From the cell containing the given text, extract its center point as (x, y) coordinate. 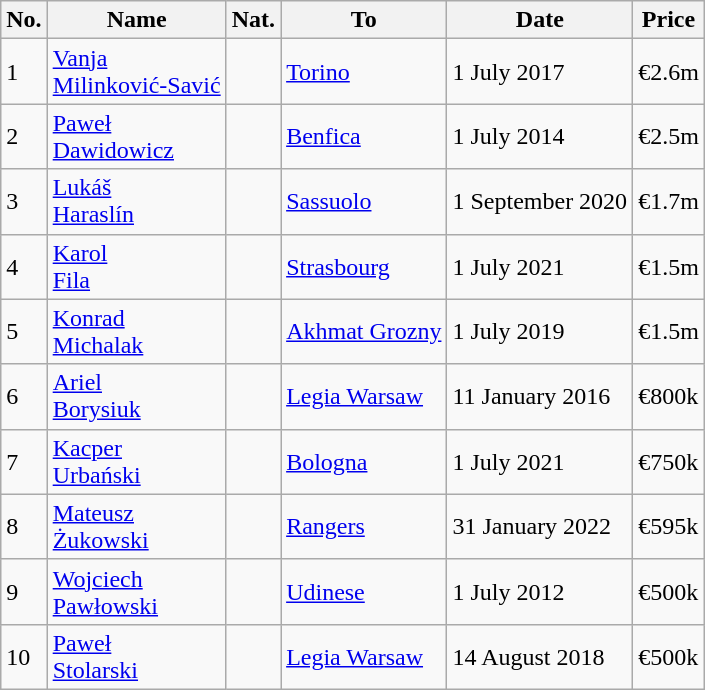
Udinese (364, 592)
5 (24, 332)
LukášHaraslín (136, 202)
3 (24, 202)
Akhmat Grozny (364, 332)
7 (24, 462)
€1.7m (669, 202)
€595k (669, 526)
10 (24, 656)
Nat. (253, 20)
14 August 2018 (540, 656)
Price (669, 20)
ArielBorysiuk (136, 396)
8 (24, 526)
MateuszŻukowski (136, 526)
KarolFila (136, 266)
€800k (669, 396)
Date (540, 20)
1 July 2012 (540, 592)
1 (24, 72)
6 (24, 396)
€2.6m (669, 72)
€750k (669, 462)
Strasbourg (364, 266)
Torino (364, 72)
Sassuolo (364, 202)
1 September 2020 (540, 202)
1 July 2014 (540, 136)
31 January 2022 (540, 526)
1 July 2017 (540, 72)
PawełStolarski (136, 656)
Rangers (364, 526)
Bologna (364, 462)
VanjaMilinković-Savić (136, 72)
KacperUrbański (136, 462)
To (364, 20)
1 July 2019 (540, 332)
No. (24, 20)
€2.5m (669, 136)
KonradMichalak (136, 332)
4 (24, 266)
11 January 2016 (540, 396)
Name (136, 20)
9 (24, 592)
2 (24, 136)
PawełDawidowicz (136, 136)
WojciechPawłowski (136, 592)
Benfica (364, 136)
